Determine the [X, Y] coordinate at the center of the cell enclosing the given text.  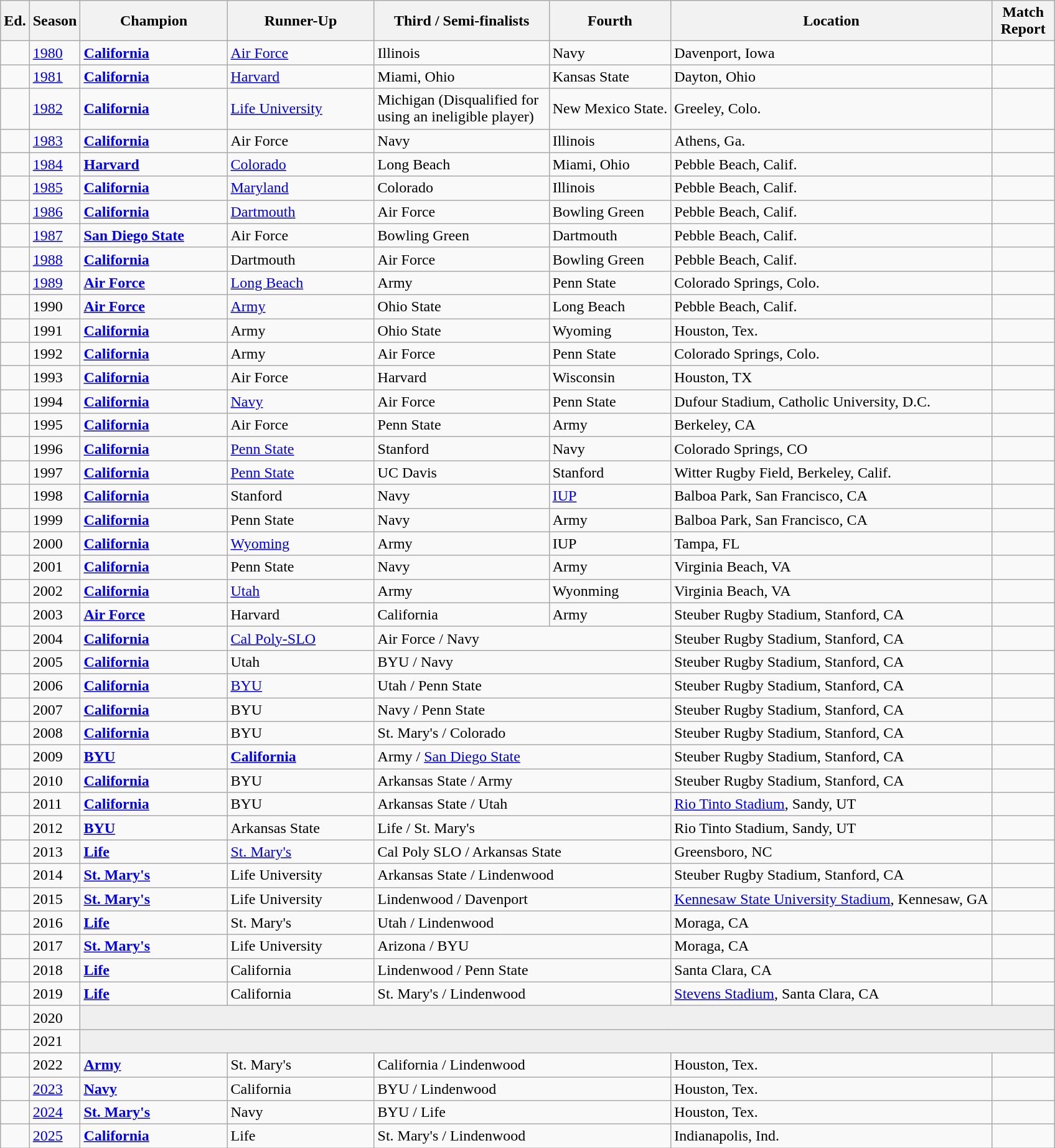
Maryland [301, 188]
2002 [55, 591]
Arkansas State / Lindenwood [523, 875]
1993 [55, 378]
1988 [55, 259]
1990 [55, 306]
Lindenwood / Penn State [523, 970]
Cal Poly-SLO [301, 638]
1980 [55, 53]
1992 [55, 354]
Wisconsin [610, 378]
Fourth [610, 21]
2023 [55, 1089]
1984 [55, 164]
BYU / Navy [523, 662]
Ed. [15, 21]
Navy / Penn State [523, 709]
1986 [55, 212]
Michigan (Disqualified for using an ineligible player) [462, 108]
2000 [55, 543]
BYU / Life [523, 1113]
Dayton, Ohio [832, 77]
New Mexico State. [610, 108]
Berkeley, CA [832, 425]
Army / San Diego State [523, 757]
Season [55, 21]
Lindenwood / Davenport [523, 899]
1981 [55, 77]
Greensboro, NC [832, 852]
2006 [55, 685]
Arkansas State / Army [523, 781]
Arkansas State [301, 828]
Dufour Stadium, Catholic University, D.C. [832, 402]
2009 [55, 757]
2013 [55, 852]
2024 [55, 1113]
Indianapolis, Ind. [832, 1136]
2022 [55, 1065]
Utah / Lindenwood [523, 923]
BYU / Lindenwood [523, 1089]
2010 [55, 781]
1985 [55, 188]
Witter Rugby Field, Berkeley, Calif. [832, 473]
2008 [55, 733]
2014 [55, 875]
2019 [55, 994]
Location [832, 21]
2018 [55, 970]
Third / Semi-finalists [462, 21]
1983 [55, 141]
St. Mary's / Colorado [523, 733]
Runner-Up [301, 21]
2007 [55, 709]
San Diego State [154, 235]
1987 [55, 235]
Colorado Springs, CO [832, 449]
Kansas State [610, 77]
Kennesaw State University Stadium, Kennesaw, GA [832, 899]
2015 [55, 899]
2016 [55, 923]
UC Davis [462, 473]
2021 [55, 1041]
1998 [55, 496]
1991 [55, 331]
Greeley, Colo. [832, 108]
1995 [55, 425]
1999 [55, 520]
Arkansas State / Utah [523, 804]
Arizona / BYU [523, 946]
Life / St. Mary's [523, 828]
1994 [55, 402]
1997 [55, 473]
2001 [55, 567]
1989 [55, 283]
2020 [55, 1017]
2005 [55, 662]
2017 [55, 946]
Wyonming [610, 591]
Houston, TX [832, 378]
1982 [55, 108]
Utah / Penn State [523, 685]
Champion [154, 21]
Santa Clara, CA [832, 970]
Davenport, Iowa [832, 53]
2004 [55, 638]
Athens, Ga. [832, 141]
2012 [55, 828]
Stevens Stadium, Santa Clara, CA [832, 994]
1996 [55, 449]
Match Report [1023, 21]
Cal Poly SLO / Arkansas State [523, 852]
Tampa, FL [832, 543]
California / Lindenwood [523, 1065]
2025 [55, 1136]
2011 [55, 804]
Air Force / Navy [523, 638]
2003 [55, 614]
